Capture the cell that displays the provided text and extract its [X, Y] central coordinate. 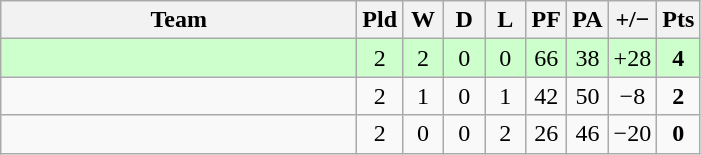
−20 [632, 134]
PF [546, 20]
Pts [678, 20]
+/− [632, 20]
50 [588, 96]
Pld [380, 20]
−8 [632, 96]
L [506, 20]
PA [588, 20]
D [464, 20]
26 [546, 134]
66 [546, 58]
Team [179, 20]
+28 [632, 58]
4 [678, 58]
38 [588, 58]
46 [588, 134]
42 [546, 96]
W [424, 20]
